Search for the cell housing the specified text and yield its [X, Y] center coordinate. 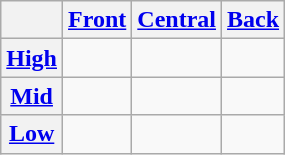
Mid [32, 96]
High [32, 58]
Back [254, 20]
Low [32, 134]
Front [98, 20]
Central [177, 20]
